Find where the given text appears and provide that cell's center as [X, Y] coordinate. 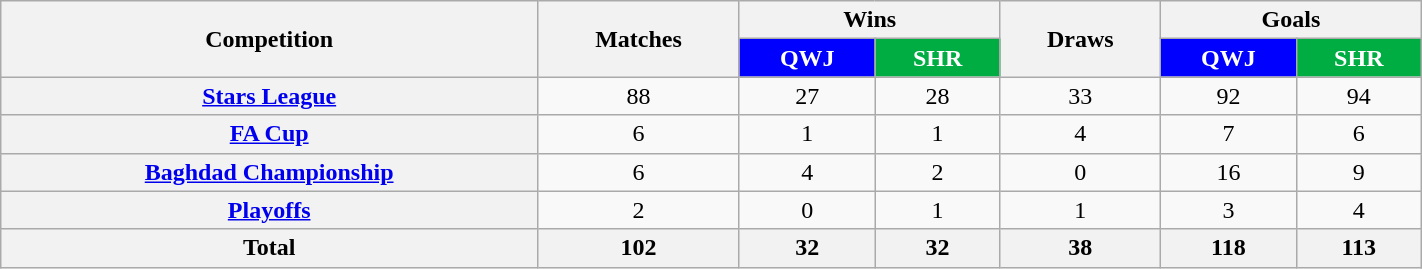
Baghdad Championship [270, 172]
Total [270, 248]
27 [807, 96]
118 [1229, 248]
Wins [870, 20]
88 [639, 96]
102 [639, 248]
28 [938, 96]
3 [1229, 210]
33 [1080, 96]
16 [1229, 172]
Playoffs [270, 210]
Goals [1292, 20]
Draws [1080, 39]
FA Cup [270, 134]
Matches [639, 39]
94 [1358, 96]
113 [1358, 248]
Stars League [270, 96]
7 [1229, 134]
Competition [270, 39]
9 [1358, 172]
38 [1080, 248]
92 [1229, 96]
